For the text-containing cell, return its midpoint in [x, y] coordinate format. 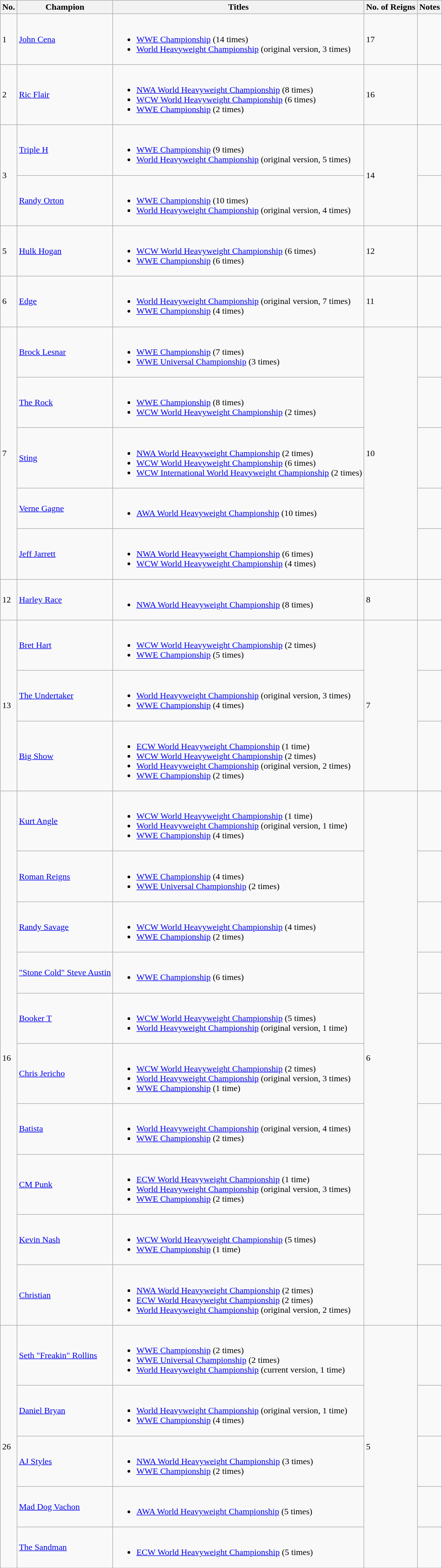
NWA World Heavyweight Championship (6 times)WCW World Heavyweight Championship (4 times) [238, 554]
World Heavyweight Championship (original version, 4 times)WWE Championship (2 times) [238, 1129]
World Heavyweight Championship (original version, 3 times)WWE Championship (4 times) [238, 696]
WCW World Heavyweight Championship (2 times)WWE Championship (5 times) [238, 645]
WWE Championship (2 times)WWE Universal Championship (2 times)World Heavyweight Championship (current version, 1 time) [238, 1355]
Mad Dog Vachon [65, 1507]
WCW World Heavyweight Championship (4 times)WWE Championship (2 times) [238, 927]
John Cena [65, 39]
Jeff Jarrett [65, 554]
"Stone Cold" Steve Austin [65, 973]
NWA World Heavyweight Championship (8 times)WCW World Heavyweight Championship (6 times)WWE Championship (2 times) [238, 94]
8 [391, 599]
Titles [238, 7]
WWE Championship (4 times)WWE Universal Championship (2 times) [238, 876]
Batista [65, 1129]
WCW World Heavyweight Championship (6 times)WWE Championship (6 times) [238, 251]
Triple H [65, 150]
14 [391, 175]
Notes [429, 7]
Sting [65, 458]
ECW World Heavyweight Championship (5 times) [238, 1547]
Bret Hart [65, 645]
No. [9, 7]
WCW World Heavyweight Championship (5 times)World Heavyweight Championship (original version, 1 time) [238, 1018]
11 [391, 301]
Verne Gagne [65, 508]
No. of Reigns [391, 7]
WWE Championship (7 times)WWE Universal Championship (3 times) [238, 352]
WCW World Heavyweight Championship (5 times)WWE Championship (1 time) [238, 1240]
Big Show [65, 756]
NWA World Heavyweight Championship (8 times) [238, 599]
Brock Lesnar [65, 352]
Hulk Hogan [65, 251]
Edge [65, 301]
The Sandman [65, 1547]
WWE Championship (8 times)WCW World Heavyweight Championship (2 times) [238, 402]
Champion [65, 7]
NWA World Heavyweight Championship (2 times)ECW World Heavyweight Championship (2 times)World Heavyweight Championship (original version, 2 times) [238, 1295]
2 [9, 94]
Daniel Bryan [65, 1410]
Randy Savage [65, 927]
WCW World Heavyweight Championship (2 times)World Heavyweight Championship (original version, 3 times)WWE Championship (1 time) [238, 1074]
3 [9, 175]
Seth "Freakin" Rollins [65, 1355]
World Heavyweight Championship (original version, 1 time)WWE Championship (4 times) [238, 1410]
WWE Championship (9 times)World Heavyweight Championship (original version, 5 times) [238, 150]
Chris Jericho [65, 1074]
NWA World Heavyweight Championship (2 times)WCW World Heavyweight Championship (6 times)WCW International World Heavyweight Championship (2 times) [238, 458]
Randy Orton [65, 200]
Kurt Angle [65, 821]
The Undertaker [65, 696]
10 [391, 453]
World Heavyweight Championship (original version, 7 times)WWE Championship (4 times) [238, 301]
AWA World Heavyweight Championship (5 times) [238, 1507]
WWE Championship (14 times)World Heavyweight Championship (original version, 3 times) [238, 39]
26 [9, 1446]
ECW World Heavyweight Championship (1 time)World Heavyweight Championship (original version, 3 times)WWE Championship (2 times) [238, 1184]
Kevin Nash [65, 1240]
17 [391, 39]
CM Punk [65, 1184]
Ric Flair [65, 94]
1 [9, 39]
WCW World Heavyweight Championship (1 time)World Heavyweight Championship (original version, 1 time)WWE Championship (4 times) [238, 821]
NWA World Heavyweight Championship (3 times)WWE Championship (2 times) [238, 1461]
AJ Styles [65, 1461]
AWA World Heavyweight Championship (10 times) [238, 508]
WWE Championship (10 times)World Heavyweight Championship (original version, 4 times) [238, 200]
WWE Championship (6 times) [238, 973]
The Rock [65, 402]
Christian [65, 1295]
Harley Race [65, 599]
Booker T [65, 1018]
13 [9, 706]
Roman Reigns [65, 876]
